Return [X, Y] of the center of cell containing provided text 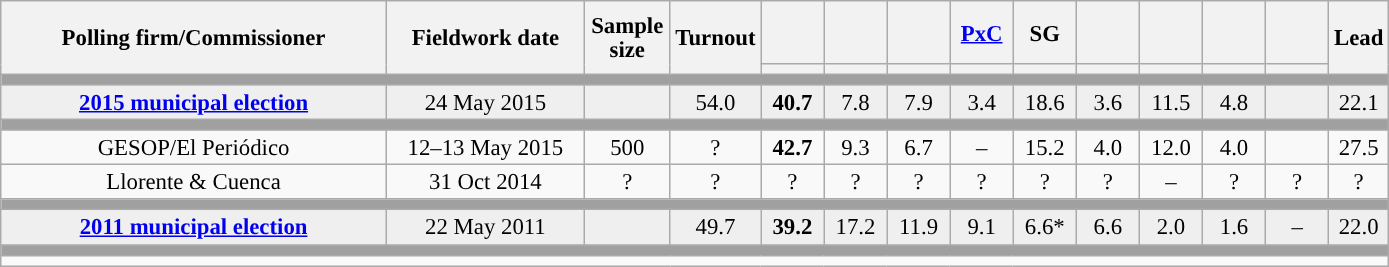
2.0 [1170, 228]
Turnout [716, 38]
54.0 [716, 102]
Lead [1359, 38]
22.0 [1359, 228]
22.1 [1359, 102]
15.2 [1044, 148]
7.9 [918, 102]
11.5 [1170, 102]
Polling firm/Commissioner [194, 38]
SG [1044, 32]
4.8 [1234, 102]
1.6 [1234, 228]
Llorente & Cuenca [194, 182]
2011 municipal election [194, 228]
2015 municipal election [194, 102]
49.7 [716, 228]
12–13 May 2015 [485, 148]
6.6* [1044, 228]
9.1 [982, 228]
11.9 [918, 228]
40.7 [792, 102]
42.7 [792, 148]
500 [627, 148]
24 May 2015 [485, 102]
18.6 [1044, 102]
7.8 [856, 102]
12.0 [1170, 148]
Fieldwork date [485, 38]
3.6 [1108, 102]
27.5 [1359, 148]
Sample size [627, 38]
3.4 [982, 102]
9.3 [856, 148]
22 May 2011 [485, 228]
6.7 [918, 148]
GESOP/El Periódico [194, 148]
31 Oct 2014 [485, 182]
17.2 [856, 228]
39.2 [792, 228]
PxC [982, 32]
6.6 [1108, 228]
